From the cell containing the given text, extract its center point as (X, Y) coordinate. 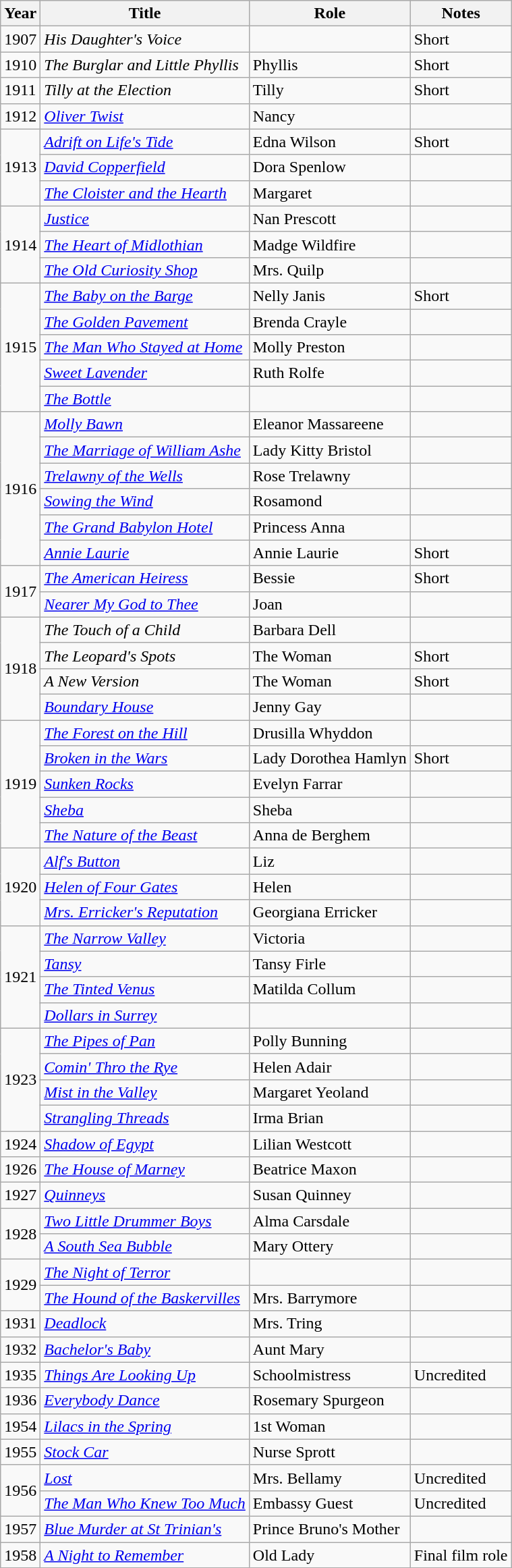
Molly Preston (329, 348)
The Pipes of Pan (145, 1041)
Mrs. Erricker's Reputation (145, 913)
Rosamond (329, 502)
Ruth Rolfe (329, 373)
Nurse Sprott (329, 1452)
Old Lady (329, 1555)
1954 (20, 1426)
Schoolmistress (329, 1375)
1935 (20, 1375)
Sowing the Wind (145, 502)
Tansy (145, 964)
Justice (145, 219)
1st Woman (329, 1426)
Beatrice Maxon (329, 1170)
The Marriage of William Ashe (145, 450)
Georgiana Erricker (329, 913)
Drusilla Whyddon (329, 732)
Victoria (329, 938)
The Heart of Midlothian (145, 244)
Sweet Lavender (145, 373)
Liz (329, 861)
1912 (20, 116)
Everybody Dance (145, 1401)
David Copperfield (145, 167)
Embassy Guest (329, 1503)
1936 (20, 1401)
Evelyn Farrar (329, 784)
Blue Murder at St Trinian's (145, 1529)
Dollars in Surrey (145, 1015)
1917 (20, 591)
1907 (20, 39)
Comin' Thro the Rye (145, 1066)
His Daughter's Voice (145, 39)
Dora Spenlow (329, 167)
Broken in the Wars (145, 759)
The Old Curiosity Shop (145, 270)
Shadow of Egypt (145, 1144)
1910 (20, 65)
Barbara Dell (329, 630)
Tilly (329, 90)
Adrift on Life's Tide (145, 142)
Margaret Yeoland (329, 1092)
Matilda Collum (329, 990)
Mrs. Bellamy (329, 1478)
Boundary House (145, 707)
Helen (329, 887)
Edna Wilson (329, 142)
1926 (20, 1170)
Mist in the Valley (145, 1092)
Tansy Firle (329, 964)
Notes (461, 13)
Lost (145, 1478)
The Tinted Venus (145, 990)
Lilian Westcott (329, 1144)
Irma Brian (329, 1118)
The American Heiress (145, 578)
Nelly Janis (329, 296)
Eleanor Massareene (329, 425)
Things Are Looking Up (145, 1375)
Two Little Drummer Boys (145, 1221)
1958 (20, 1555)
1929 (20, 1285)
The Narrow Valley (145, 938)
A South Sea Bubble (145, 1247)
Nan Prescott (329, 219)
Prince Bruno's Mother (329, 1529)
1924 (20, 1144)
1915 (20, 347)
The Cloister and the Hearth (145, 193)
The Burglar and Little Phyllis (145, 65)
1955 (20, 1452)
Susan Quinney (329, 1195)
The Hound of the Baskervilles (145, 1298)
1911 (20, 90)
Mrs. Barrymore (329, 1298)
Nearer My God to Thee (145, 604)
Madge Wildfire (329, 244)
Trelawny of the Wells (145, 476)
1920 (20, 887)
Brenda Crayle (329, 322)
1919 (20, 784)
Margaret (329, 193)
Princess Anna (329, 527)
1916 (20, 489)
Stock Car (145, 1452)
Quinneys (145, 1195)
The Golden Pavement (145, 322)
1913 (20, 167)
Helen of Four Gates (145, 887)
Anna de Berghem (329, 836)
The Man Who Stayed at Home (145, 348)
Joan (329, 604)
1932 (20, 1349)
1921 (20, 977)
Oliver Twist (145, 116)
Title (145, 13)
Lilacs in the Spring (145, 1426)
The Grand Babylon Hotel (145, 527)
1918 (20, 668)
A Night to Remember (145, 1555)
Rosemary Spurgeon (329, 1401)
Rose Trelawny (329, 476)
Tilly at the Election (145, 90)
The House of Marney (145, 1170)
Mrs. Tring (329, 1324)
A New Version (145, 681)
Nancy (329, 116)
The Night of Terror (145, 1272)
Lady Kitty Bristol (329, 450)
Final film role (461, 1555)
1931 (20, 1324)
Strangling Threads (145, 1118)
Jenny Gay (329, 707)
1927 (20, 1195)
1914 (20, 244)
Alma Carsdale (329, 1221)
Mrs. Quilp (329, 270)
Lady Dorothea Hamlyn (329, 759)
Alf's Button (145, 861)
1928 (20, 1234)
Aunt Mary (329, 1349)
The Baby on the Barge (145, 296)
The Bottle (145, 399)
The Man Who Knew Too Much (145, 1503)
1956 (20, 1490)
Role (329, 13)
The Touch of a Child (145, 630)
Mary Ottery (329, 1247)
Molly Bawn (145, 425)
Polly Bunning (329, 1041)
Sunken Rocks (145, 784)
Helen Adair (329, 1066)
The Forest on the Hill (145, 732)
Bessie (329, 578)
The Nature of the Beast (145, 836)
Bachelor's Baby (145, 1349)
The Leopard's Spots (145, 655)
Phyllis (329, 65)
1923 (20, 1079)
Year (20, 13)
Deadlock (145, 1324)
1957 (20, 1529)
